Return the [x, y] coordinate for the center point of the cell that contains the specified text.  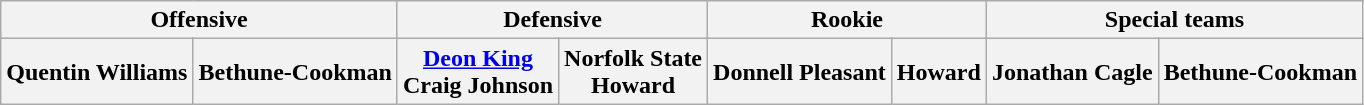
Defensive [552, 20]
Rookie [848, 20]
Norfolk State Howard [634, 72]
Special teams [1174, 20]
Offensive [200, 20]
Quentin Williams [97, 72]
Howard [938, 72]
Jonathan Cagle [1072, 72]
Donnell Pleasant [800, 72]
Deon King Craig Johnson [478, 72]
